Pinpoint the cell where the given text exists, returning its [x, y] midpoint coordinate. 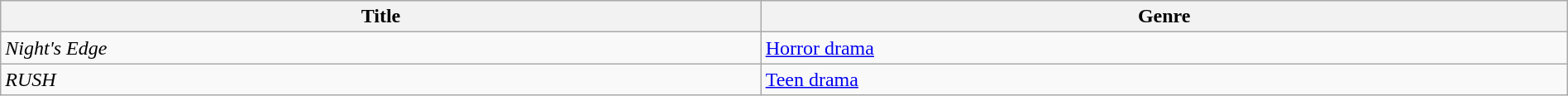
RUSH [380, 79]
Genre [1164, 17]
Title [380, 17]
Teen drama [1164, 79]
Night's Edge [380, 48]
Horror drama [1164, 48]
